Detect which cell encompasses the target text, then output its [x, y] center coordinate. 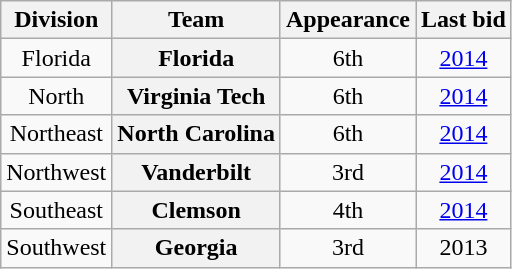
Last bid [464, 20]
Division [56, 20]
North Carolina [196, 134]
4th [348, 210]
Southeast [56, 210]
2013 [464, 248]
North [56, 96]
Northeast [56, 134]
Team [196, 20]
Virginia Tech [196, 96]
Vanderbilt [196, 172]
Northwest [56, 172]
Southwest [56, 248]
Georgia [196, 248]
Appearance [348, 20]
Clemson [196, 210]
